Determine the (x, y) coordinate at the center of the cell enclosing the given text.  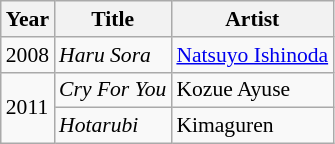
2011 (28, 108)
Hotarubi (112, 126)
2008 (28, 55)
Kozue Ayuse (252, 90)
Title (112, 19)
Natsuyo Ishinoda (252, 55)
Haru Sora (112, 55)
Cry For You (112, 90)
Year (28, 19)
Kimaguren (252, 126)
Artist (252, 19)
